Detect which cell encompasses the target text, then output its [x, y] center coordinate. 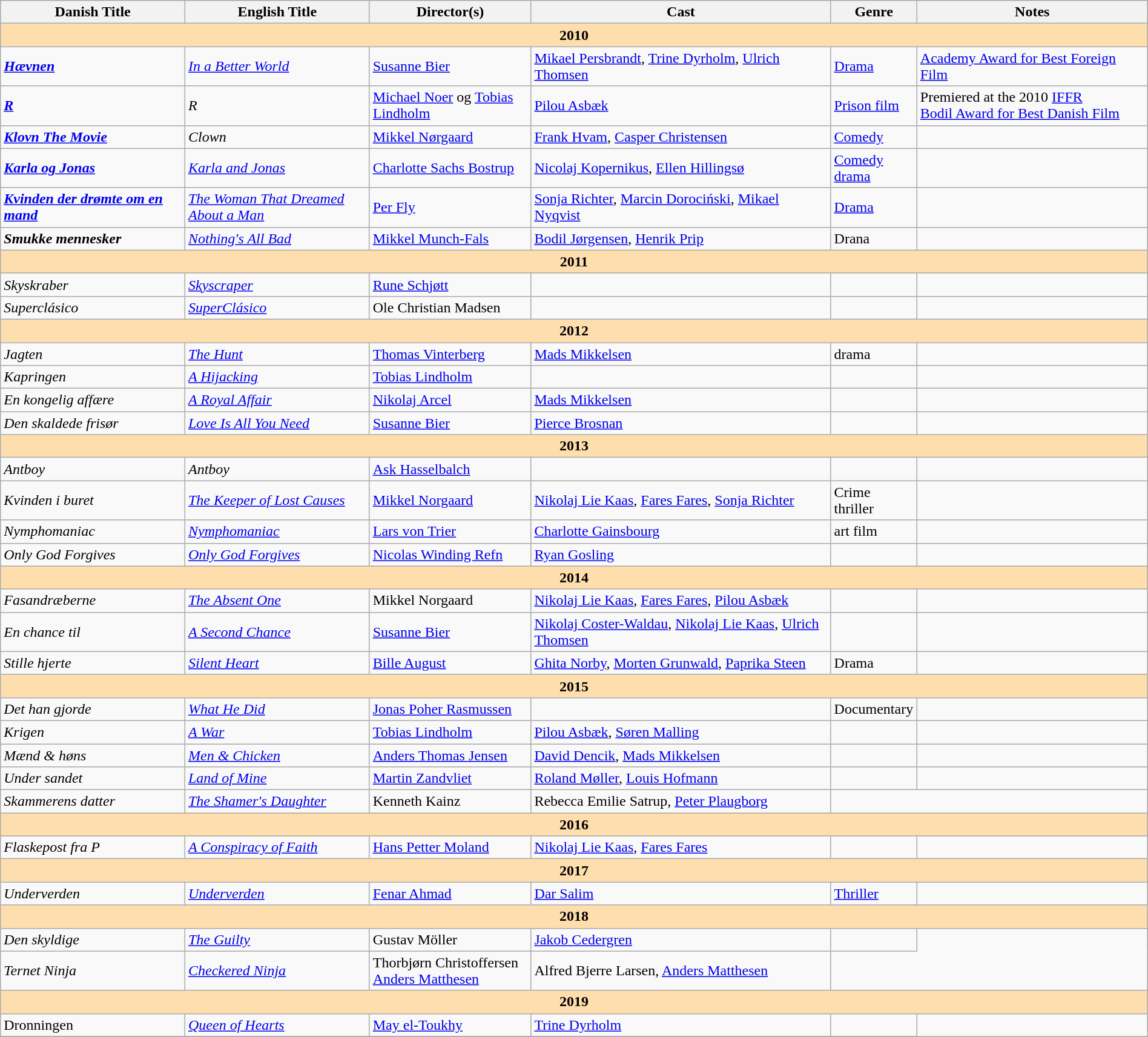
Sonja Richter, Marcin Dorociński, Mikael Nyqvist [681, 207]
2015 [574, 686]
Skyscraper [277, 285]
Nikolaj Arcel [450, 400]
Ryan Gosling [681, 555]
Danish Title [93, 12]
Per Fly [450, 207]
Ask Hasselbalch [450, 469]
Genre [874, 12]
Stille hjerte [93, 663]
Smukke mennesker [93, 239]
Lars von Trier [450, 532]
Krigen [93, 732]
Hans Petter Moland [450, 848]
Queen of Hearts [277, 1025]
David Dencik, Mads Mikkelsen [681, 755]
May el-Toukhy [450, 1025]
Dronningen [93, 1025]
art film [874, 532]
Men & Chicken [277, 755]
Martin Zandvliet [450, 779]
Bille August [450, 663]
The Guilty [277, 940]
Charlotte Sachs Bostrup [450, 168]
Nikolaj Coster-Waldau, Nikolaj Lie Kaas, Ulrich Thomsen [681, 632]
Kvinden der drømte om en mand [93, 207]
Rebecca Emilie Satrup, Peter Plaugborg [681, 802]
Comedy [874, 137]
Fasandræberne [93, 601]
Den skyldige [93, 940]
Skammerens datter [93, 802]
Frank Hvam, Casper Christensen [681, 137]
Love Is All You Need [277, 423]
Kenneth Kainz [450, 802]
Nikolaj Lie Kaas, Fares Fares [681, 848]
A Royal Affair [277, 400]
2010 [574, 35]
2016 [574, 825]
The Hunt [277, 354]
Thomas Vinterberg [450, 354]
Crime thriller [874, 500]
The Keeper of Lost Causes [277, 500]
Ternet Ninja [93, 971]
The Woman That Dreamed About a Man [277, 207]
Comedy drama [874, 168]
The Absent One [277, 601]
A War [277, 732]
Clown [277, 137]
Gustav Möller [450, 940]
Land of Mine [277, 779]
En chance til [93, 632]
Mikkel Nørgaard [450, 137]
Under sandet [93, 779]
Mikael Persbrandt, Trine Dyrholm, Ulrich Thomsen [681, 67]
Nicolaj Kopernikus, Ellen Hillingsø [681, 168]
English Title [277, 12]
Det han gjorde [93, 709]
Pierce Brosnan [681, 423]
2019 [574, 1002]
Nikolaj Lie Kaas, Fares Fares, Pilou Asbæk [681, 601]
Drana [874, 239]
Thorbjørn Christoffersen Anders Matthesen [450, 971]
Den skaldede frisør [93, 423]
Flaskepost fra P [93, 848]
A Second Chance [277, 632]
Documentary [874, 709]
2018 [574, 917]
2013 [574, 446]
Trine Dyrholm [681, 1025]
Pilou Asbæk, Søren Malling [681, 732]
En kongelig affære [93, 400]
Prison film [874, 105]
Charlotte Gainsbourg [681, 532]
Thriller [874, 894]
In a Better World [277, 67]
Mænd & høns [93, 755]
Skyskraber [93, 285]
Ghita Norby, Morten Grunwald, Paprika Steen [681, 663]
Notes [1032, 12]
Jonas Poher Rasmussen [450, 709]
Kvinden i buret [93, 500]
The Shamer's Daughter [277, 802]
Nikolaj Lie Kaas, Fares Fares, Sonja Richter [681, 500]
Anders Thomas Jensen [450, 755]
Cast [681, 12]
Premiered at the 2010 IFFRBodil Award for Best Danish Film [1032, 105]
A Hijacking [277, 377]
A Conspiracy of Faith [277, 848]
Karla og Jonas [93, 168]
Mikkel Munch-Fals [450, 239]
Checkered Ninja [277, 971]
Rune Schjøtt [450, 285]
Michael Noer og Tobias Lindholm [450, 105]
Pilou Asbæk [681, 105]
Nicolas Winding Refn [450, 555]
Dar Salim [681, 894]
Director(s) [450, 12]
Superclásico [93, 308]
Jakob Cedergren [681, 940]
Bodil Jørgensen, Henrik Prip [681, 239]
Roland Møller, Louis Hofmann [681, 779]
Nothing's All Bad [277, 239]
SuperClásico [277, 308]
2014 [574, 578]
Ole Christian Madsen [450, 308]
Fenar Ahmad [450, 894]
drama [874, 354]
2017 [574, 871]
2012 [574, 331]
Kapringen [93, 377]
Academy Award for Best Foreign Film [1032, 67]
Klovn The Movie [93, 137]
Alfred Bjerre Larsen, Anders Matthesen [681, 971]
Karla and Jonas [277, 168]
2011 [574, 262]
Jagten [93, 354]
Silent Heart [277, 663]
Hævnen [93, 67]
What He Did [277, 709]
